Output the (x, y) coordinate of the center of the cell containing the given text.  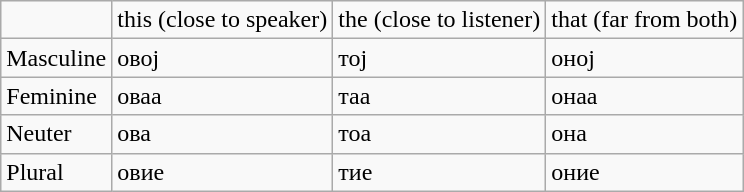
тој (440, 58)
оној (644, 58)
Neuter (56, 134)
Feminine (56, 96)
оние (644, 172)
овие (222, 172)
овој (222, 58)
тие (440, 172)
оваа (222, 96)
тоа (440, 134)
Masculine (56, 58)
that (far from both) (644, 20)
this (close to speaker) (222, 20)
the (close to listener) (440, 20)
она (644, 134)
таа (440, 96)
онаа (644, 96)
Plural (56, 172)
ова (222, 134)
